Identify which cell holds the provided text, then report its [X, Y] central coordinate. 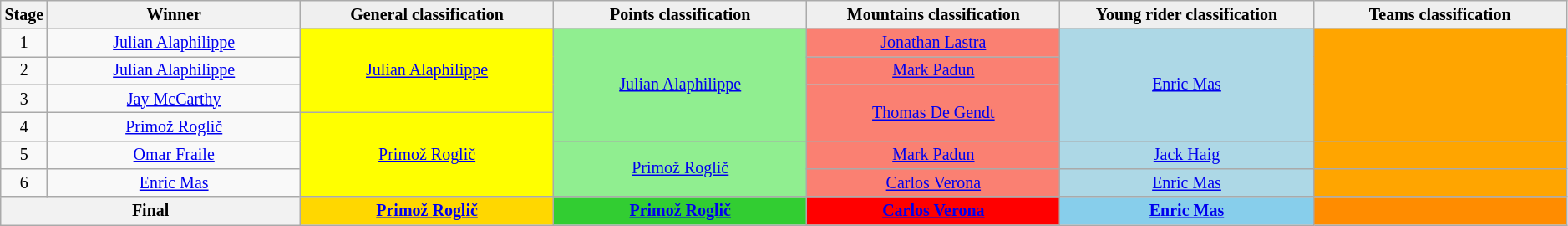
1 [24, 44]
Omar Fraile [174, 154]
Jack Haig [1186, 154]
Final [150, 211]
3 [24, 99]
Teams classification [1440, 15]
Thomas De Gendt [934, 112]
6 [24, 182]
Mountains classification [934, 15]
Jonathan Lastra [934, 44]
5 [24, 154]
Winner [174, 15]
Stage [24, 15]
Points classification [680, 15]
2 [24, 70]
General classification [428, 15]
Young rider classification [1186, 15]
Jay McCarthy [174, 99]
4 [24, 127]
